From the cell containing the given text, extract its center point as [X, Y] coordinate. 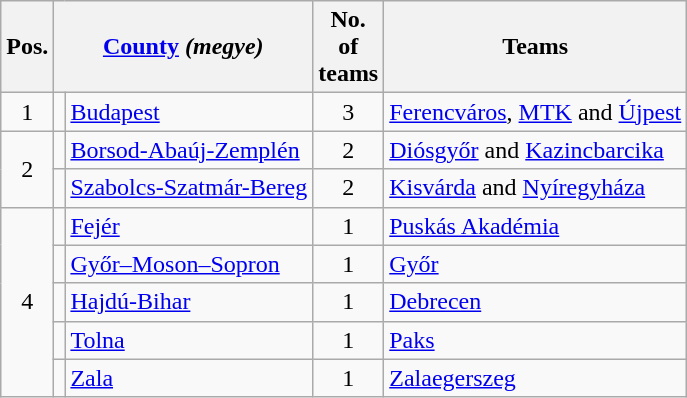
Debrecen [536, 302]
3 [348, 112]
Teams [536, 47]
Ferencváros, MTK and Újpest [536, 112]
Fejér [189, 226]
4 [28, 302]
Hajdú-Bihar [189, 302]
Zalaegerszeg [536, 378]
Kisvárda and Nyíregyháza [536, 188]
Zala [189, 378]
Győr–Moson–Sopron [189, 264]
Paks [536, 340]
Borsod-Abaúj-Zemplén [189, 150]
Szabolcs-Szatmár-Bereg [189, 188]
Győr [536, 264]
Pos. [28, 47]
County (megye) [184, 47]
Diósgyőr and Kazincbarcika [536, 150]
No. of teams [348, 47]
Tolna [189, 340]
Puskás Akadémia [536, 226]
Budapest [189, 112]
